For the text-containing cell, return its midpoint in (X, Y) coordinate format. 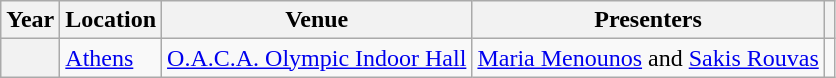
Location (111, 20)
Athens (111, 58)
Presenters (648, 20)
Maria Menounos and Sakis Rouvas (648, 58)
O.A.C.A. Olympic Indoor Hall (317, 58)
Venue (317, 20)
Year (30, 20)
